From the cell containing the given text, extract its center point as (x, y) coordinate. 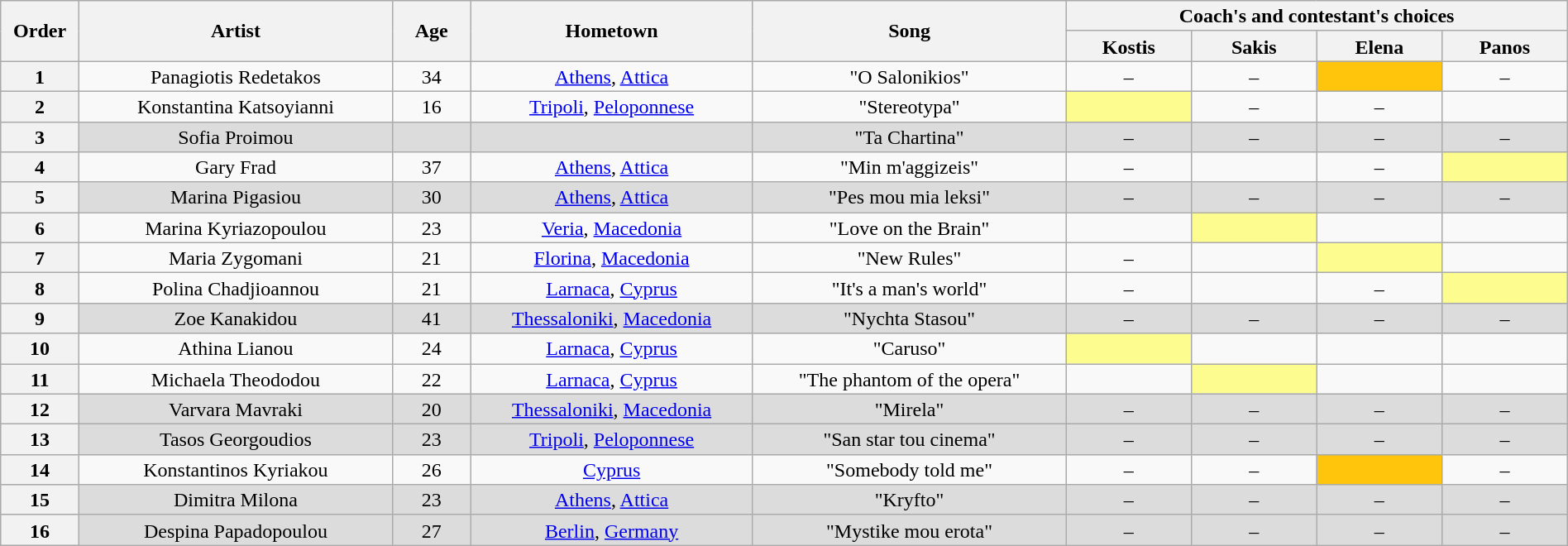
34 (432, 76)
Panagiotis Redetakos (235, 76)
15 (40, 500)
27 (432, 529)
Varvara Mavraki (235, 409)
"The phantom of the opera" (910, 379)
13 (40, 440)
"Somebody told me" (910, 470)
20 (432, 409)
"O Salonikios" (910, 76)
Konstantinos Kyriakou (235, 470)
Veria, Macedonia (612, 228)
Zoe Kanakidou (235, 318)
Tasos Georgoudios (235, 440)
Order (40, 31)
1 (40, 76)
"Caruso" (910, 349)
Cyprus (612, 470)
22 (432, 379)
Florina, Macedonia (612, 258)
Berlin, Germany (612, 529)
26 (432, 470)
Marina Kyriazopoulou (235, 228)
Michaela Theododou (235, 379)
Age (432, 31)
Kostis (1129, 46)
24 (432, 349)
"Mystike mou erota" (910, 529)
Elena (1379, 46)
Panos (1505, 46)
7 (40, 258)
5 (40, 197)
"San star tou cinema" (910, 440)
Artist (235, 31)
"Kryfto" (910, 500)
Athina Lianou (235, 349)
3 (40, 137)
6 (40, 228)
Coach's and contestant's choices (1317, 17)
11 (40, 379)
"New Rules" (910, 258)
Maria Zygomani (235, 258)
Hometown (612, 31)
"Min m'aggizeis" (910, 167)
37 (432, 167)
12 (40, 409)
2 (40, 106)
"It's a man's world" (910, 288)
9 (40, 318)
"Love on the Brain" (910, 228)
Sofia Proimou (235, 137)
Sakis (1255, 46)
"Stereotypa" (910, 106)
Konstantina Katsoyianni (235, 106)
Despina Papadopoulou (235, 529)
"Pes mou mia leksi" (910, 197)
Marina Pigasiou (235, 197)
8 (40, 288)
"Mirela" (910, 409)
30 (432, 197)
14 (40, 470)
4 (40, 167)
"Nychta Stasou" (910, 318)
10 (40, 349)
"Ta Chartina" (910, 137)
Gary Frad (235, 167)
41 (432, 318)
Dimitra Milona (235, 500)
Polina Chadjioannou (235, 288)
Song (910, 31)
